Return [x, y] of the center of cell containing provided text 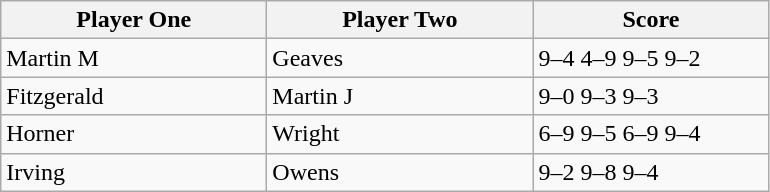
Martin M [134, 58]
Player Two [400, 20]
6–9 9–5 6–9 9–4 [651, 134]
Owens [400, 172]
9–2 9–8 9–4 [651, 172]
9–4 4–9 9–5 9–2 [651, 58]
Player One [134, 20]
Martin J [400, 96]
Geaves [400, 58]
Fitzgerald [134, 96]
9–0 9–3 9–3 [651, 96]
Wright [400, 134]
Irving [134, 172]
Horner [134, 134]
Score [651, 20]
